Provide the (x, y) coordinate of the cell's center where the given text is located.  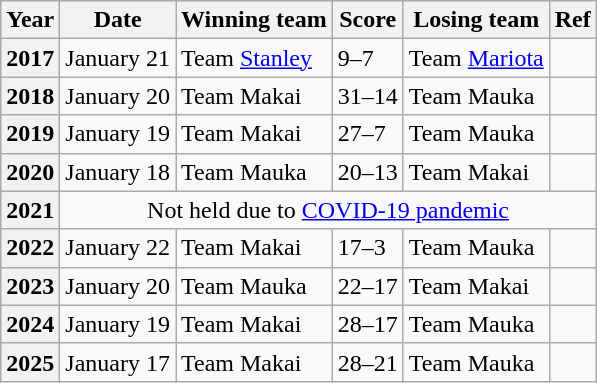
2018 (30, 96)
January 17 (118, 362)
17–3 (368, 248)
2021 (30, 210)
20–13 (368, 172)
2019 (30, 134)
Team Stanley (254, 58)
31–14 (368, 96)
9–7 (368, 58)
Not held due to COVID-19 pandemic (328, 210)
Losing team (476, 20)
27–7 (368, 134)
Year (30, 20)
2024 (30, 324)
Team Mariota (476, 58)
28–17 (368, 324)
2023 (30, 286)
January 22 (118, 248)
28–21 (368, 362)
2025 (30, 362)
22–17 (368, 286)
January 18 (118, 172)
2020 (30, 172)
Date (118, 20)
Ref (572, 20)
Score (368, 20)
Winning team (254, 20)
2017 (30, 58)
2022 (30, 248)
January 21 (118, 58)
